Identify which cell holds the provided text, then report its (X, Y) central coordinate. 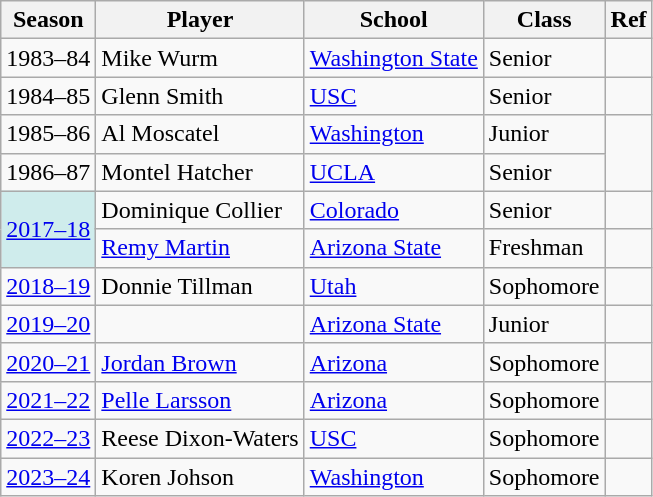
UCLA (394, 172)
Ref (628, 20)
School (394, 20)
Reese Dixon-Waters (200, 438)
Glenn Smith (200, 96)
2020–21 (48, 362)
Al Moscatel (200, 134)
2017–18 (48, 229)
Mike Wurm (200, 58)
Remy Martin (200, 248)
Player (200, 20)
Pelle Larsson (200, 400)
Class (544, 20)
Dominique Collier (200, 210)
Donnie Tillman (200, 286)
2019–20 (48, 324)
Freshman (544, 248)
Washington State (394, 58)
1985–86 (48, 134)
1984–85 (48, 96)
1986–87 (48, 172)
2023–24 (48, 477)
1983–84 (48, 58)
Montel Hatcher (200, 172)
Koren Johson (200, 477)
Colorado (394, 210)
2022–23 (48, 438)
Season (48, 20)
Jordan Brown (200, 362)
2021–22 (48, 400)
Utah (394, 286)
2018–19 (48, 286)
